Pinpoint the cell where the given text exists, returning its (X, Y) midpoint coordinate. 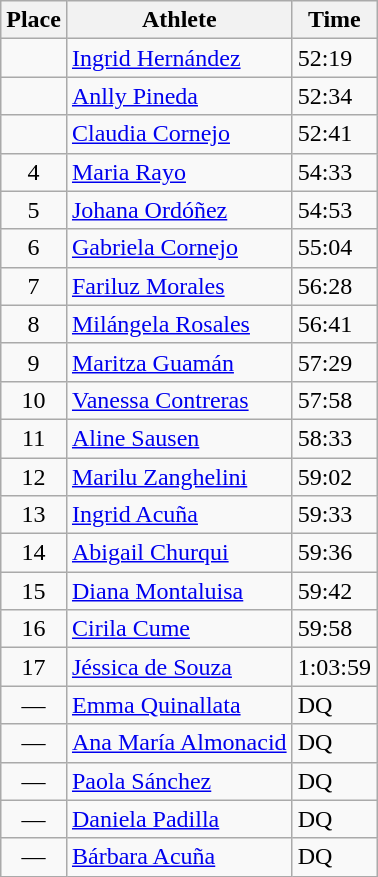
Abigail Churqui (179, 553)
Claudia Cornejo (179, 134)
13 (34, 515)
55:04 (334, 248)
5 (34, 210)
14 (34, 553)
17 (34, 667)
59:33 (334, 515)
Athlete (179, 20)
Place (34, 20)
1:03:59 (334, 667)
54:33 (334, 172)
9 (34, 362)
58:33 (334, 438)
7 (34, 286)
Time (334, 20)
16 (34, 629)
52:19 (334, 58)
57:29 (334, 362)
56:28 (334, 286)
Jéssica de Souza (179, 667)
Cirila Cume (179, 629)
56:41 (334, 324)
4 (34, 172)
15 (34, 591)
Paola Sánchez (179, 781)
Johana Ordóñez (179, 210)
Maritza Guamán (179, 362)
59:36 (334, 553)
57:58 (334, 400)
59:58 (334, 629)
8 (34, 324)
54:53 (334, 210)
Diana Montaluisa (179, 591)
10 (34, 400)
Ingrid Hernández (179, 58)
Bárbara Acuña (179, 857)
Anlly Pineda (179, 96)
Emma Quinallata (179, 705)
Ana María Almonacid (179, 743)
11 (34, 438)
Fariluz Morales (179, 286)
6 (34, 248)
12 (34, 477)
Ingrid Acuña (179, 515)
Aline Sausen (179, 438)
52:34 (334, 96)
59:02 (334, 477)
Maria Rayo (179, 172)
52:41 (334, 134)
59:42 (334, 591)
Milángela Rosales (179, 324)
Daniela Padilla (179, 819)
Gabriela Cornejo (179, 248)
Marilu Zanghelini (179, 477)
Vanessa Contreras (179, 400)
